Detect which cell encompasses the target text, then output its [X, Y] center coordinate. 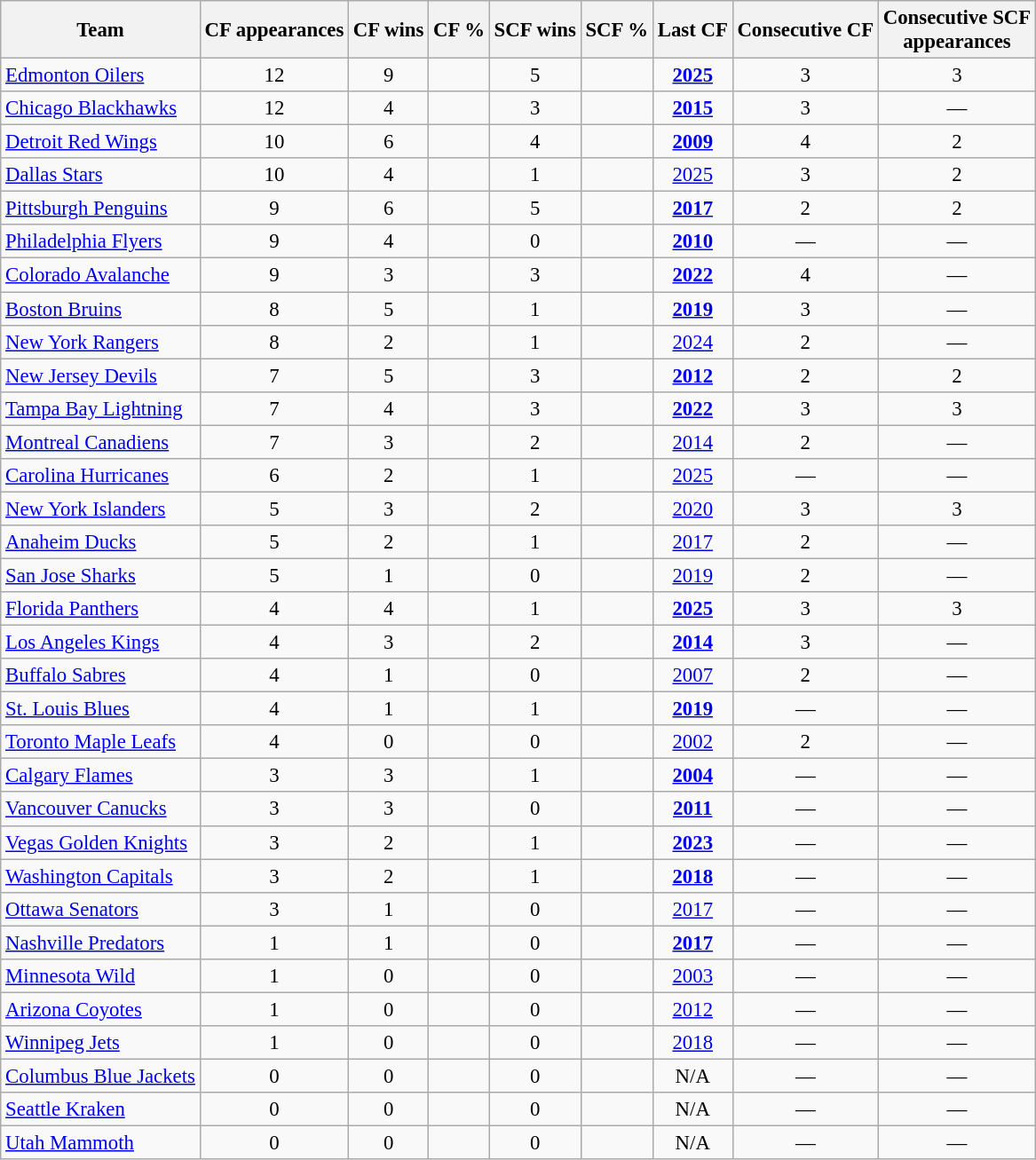
Colorado Avalanche [100, 275]
2015 [692, 108]
St. Louis Blues [100, 709]
CF appearances [273, 30]
2023 [692, 842]
SCF wins [534, 30]
San Jose Sharks [100, 575]
2020 [692, 509]
Utah Mammoth [100, 1143]
2011 [692, 809]
CF % [460, 30]
2010 [692, 242]
Washington Capitals [100, 876]
Philadelphia Flyers [100, 242]
2002 [692, 742]
Calgary Flames [100, 776]
Florida Panthers [100, 609]
New Jersey Devils [100, 375]
Last CF [692, 30]
Pittsburgh Penguins [100, 209]
Vegas Golden Knights [100, 842]
Minnesota Wild [100, 976]
Toronto Maple Leafs [100, 742]
Anaheim Ducks [100, 542]
Tampa Bay Lightning [100, 408]
New York Rangers [100, 342]
2024 [692, 342]
Montreal Canadiens [100, 442]
Nashville Predators [100, 943]
Vancouver Canucks [100, 809]
Columbus Blue Jackets [100, 1076]
Consecutive SCFappearances [957, 30]
Edmonton Oilers [100, 75]
Buffalo Sabres [100, 675]
2007 [692, 675]
Consecutive CF [805, 30]
Winnipeg Jets [100, 1043]
Dallas Stars [100, 175]
New York Islanders [100, 509]
Team [100, 30]
Boston Bruins [100, 309]
Los Angeles Kings [100, 643]
Ottawa Senators [100, 909]
Detroit Red Wings [100, 142]
2003 [692, 976]
Arizona Coyotes [100, 1009]
CF wins [389, 30]
2009 [692, 142]
Seattle Kraken [100, 1109]
SCF % [616, 30]
Chicago Blackhawks [100, 108]
Carolina Hurricanes [100, 476]
2004 [692, 776]
